Capture the cell that displays the provided text and extract its [X, Y] central coordinate. 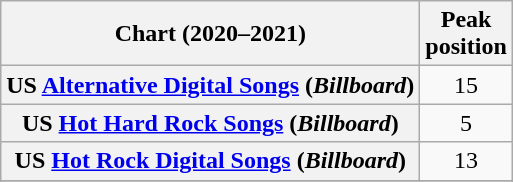
13 [466, 161]
Chart (2020–2021) [210, 34]
5 [466, 123]
US Hot Hard Rock Songs (Billboard) [210, 123]
US Hot Rock Digital Songs (Billboard) [210, 161]
Peakposition [466, 34]
US Alternative Digital Songs (Billboard) [210, 85]
15 [466, 85]
